Output the [x, y] coordinate of the center of the cell containing the given text.  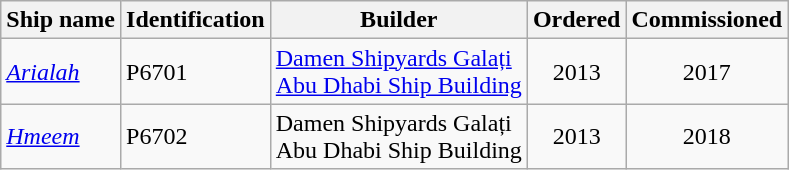
Ship name [61, 20]
Builder [398, 20]
Arialah [61, 72]
Identification [196, 20]
Ordered [576, 20]
2018 [707, 136]
Commissioned [707, 20]
2017 [707, 72]
Hmeem [61, 136]
P6702 [196, 136]
P6701 [196, 72]
